Pinpoint the cell where the given text exists, returning its [X, Y] midpoint coordinate. 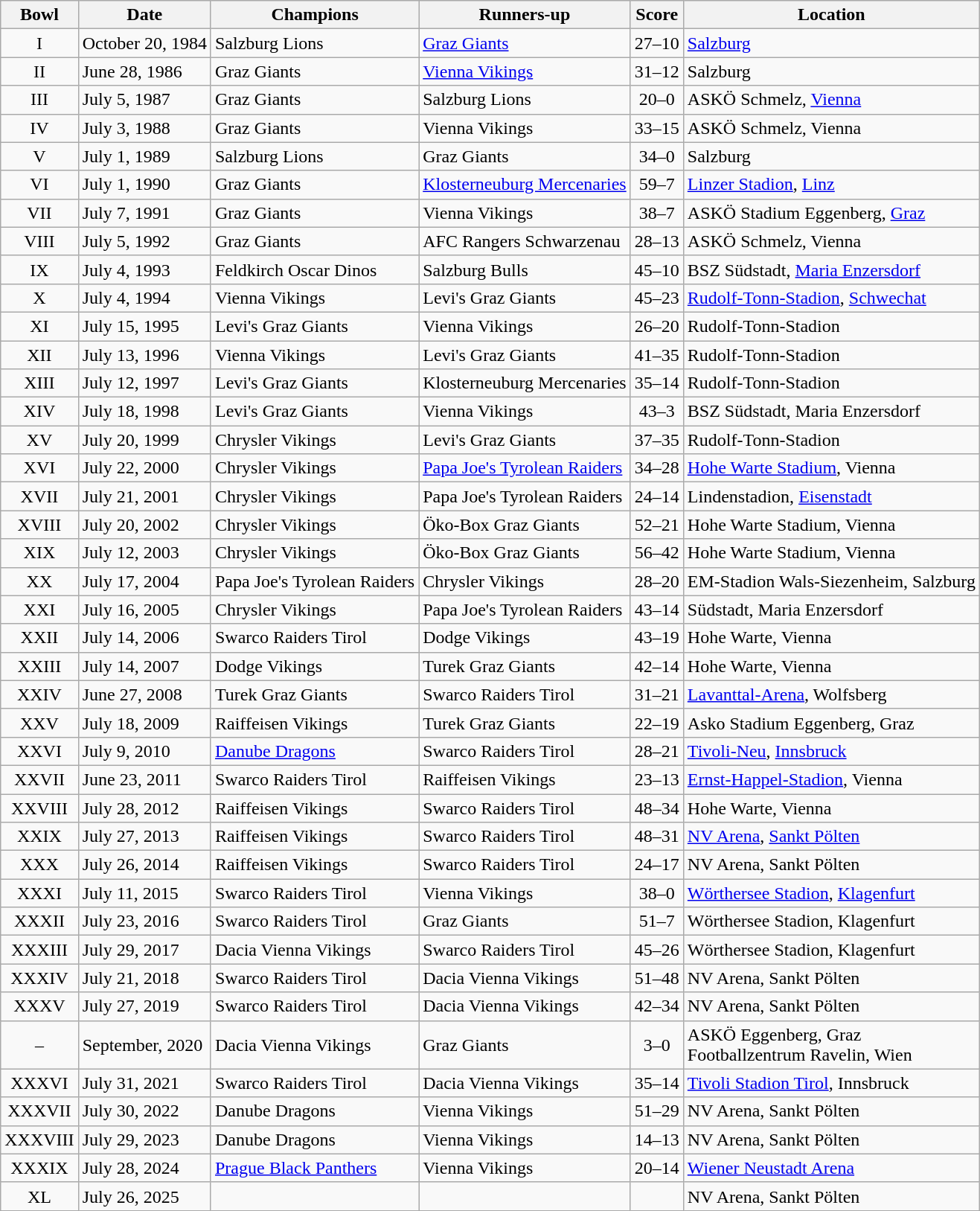
Wiener Neustadt Arena [831, 1168]
Tivoli Stadion Tirol, Innsbruck [831, 1083]
Asko Stadium Eggenberg, Graz [831, 723]
July 23, 2016 [144, 921]
20–0 [656, 100]
Runners-up [525, 15]
XIX [39, 553]
July 27, 2013 [144, 837]
XXIV [39, 694]
I [39, 43]
Südstadt, Maria Enzersdorf [831, 610]
20–14 [656, 1168]
September, 2020 [144, 1045]
56–42 [656, 553]
July 30, 2022 [144, 1111]
July 21, 2018 [144, 978]
XVI [39, 468]
July 7, 1991 [144, 213]
Linzer Stadion, Linz [831, 185]
July 16, 2005 [144, 610]
42–14 [656, 666]
EM-Stadion Wals-Siezenheim, Salzburg [831, 581]
22–19 [656, 723]
XXX [39, 865]
July 14, 2007 [144, 666]
41–35 [656, 355]
XXV [39, 723]
Date [144, 15]
III [39, 100]
July 3, 1988 [144, 128]
43–19 [656, 638]
July 17, 2004 [144, 581]
51–48 [656, 978]
July 26, 2014 [144, 865]
II [39, 71]
IV [39, 128]
59–7 [656, 185]
July 12, 1997 [144, 383]
Salzburg Bulls [525, 269]
Feldkirch Oscar Dinos [314, 269]
July 14, 2006 [144, 638]
July 13, 1996 [144, 355]
July 15, 1995 [144, 326]
Rudolf-Tonn-Stadion, Schwechat [831, 298]
XXXII [39, 921]
45–23 [656, 298]
July 21, 2001 [144, 496]
June 27, 2008 [144, 694]
XXXIII [39, 950]
43–14 [656, 610]
33–15 [656, 128]
July 11, 2015 [144, 893]
XXVI [39, 751]
July 31, 2021 [144, 1083]
45–26 [656, 950]
July 20, 1999 [144, 440]
July 12, 2003 [144, 553]
Ernst-Happel-Stadion, Vienna [831, 779]
48–31 [656, 837]
XXXI [39, 893]
Tivoli-Neu, Innsbruck [831, 751]
34–0 [656, 156]
July 4, 1994 [144, 298]
37–35 [656, 440]
July 28, 2012 [144, 808]
October 20, 1984 [144, 43]
July 1, 1990 [144, 185]
XXXIX [39, 1168]
XXI [39, 610]
V [39, 156]
52–21 [656, 525]
July 27, 2019 [144, 1006]
XIII [39, 383]
July 28, 2024 [144, 1168]
ASKÖ Eggenberg, GrazFootballzentrum Ravelin, Wien [831, 1045]
XVII [39, 496]
IX [39, 269]
VIII [39, 241]
July 5, 1992 [144, 241]
XIV [39, 412]
XXXVI [39, 1083]
27–10 [656, 43]
43–3 [656, 412]
July 1, 1989 [144, 156]
3–0 [656, 1045]
XV [39, 440]
ASKÖ Stadium Eggenberg, Graz [831, 213]
24–17 [656, 865]
XX [39, 581]
48–34 [656, 808]
31–21 [656, 694]
Score [656, 15]
XXIII [39, 666]
July 26, 2025 [144, 1196]
38–0 [656, 893]
XXXIV [39, 978]
XXXVII [39, 1111]
XL [39, 1196]
XXXVIII [39, 1140]
XXXV [39, 1006]
XXVII [39, 779]
XI [39, 326]
June 23, 2011 [144, 779]
31–12 [656, 71]
Champions [314, 15]
VII [39, 213]
XXII [39, 638]
XXVIII [39, 808]
51–7 [656, 921]
– [39, 1045]
14–13 [656, 1140]
28–13 [656, 241]
28–20 [656, 581]
July 20, 2002 [144, 525]
June 28, 1986 [144, 71]
Location [831, 15]
XVIII [39, 525]
23–13 [656, 779]
28–21 [656, 751]
Prague Black Panthers [314, 1168]
XII [39, 355]
XXIX [39, 837]
July 22, 2000 [144, 468]
X [39, 298]
Lavanttal-Arena, Wolfsberg [831, 694]
July 29, 2017 [144, 950]
Lindenstadion, Eisenstadt [831, 496]
AFC Rangers Schwarzenau [525, 241]
34–28 [656, 468]
July 9, 2010 [144, 751]
VI [39, 185]
24–14 [656, 496]
July 18, 1998 [144, 412]
July 18, 2009 [144, 723]
42–34 [656, 1006]
July 29, 2023 [144, 1140]
38–7 [656, 213]
26–20 [656, 326]
Bowl [39, 15]
51–29 [656, 1111]
45–10 [656, 269]
July 4, 1993 [144, 269]
July 5, 1987 [144, 100]
